Determine the (x, y) coordinate at the center of the cell enclosing the given text.  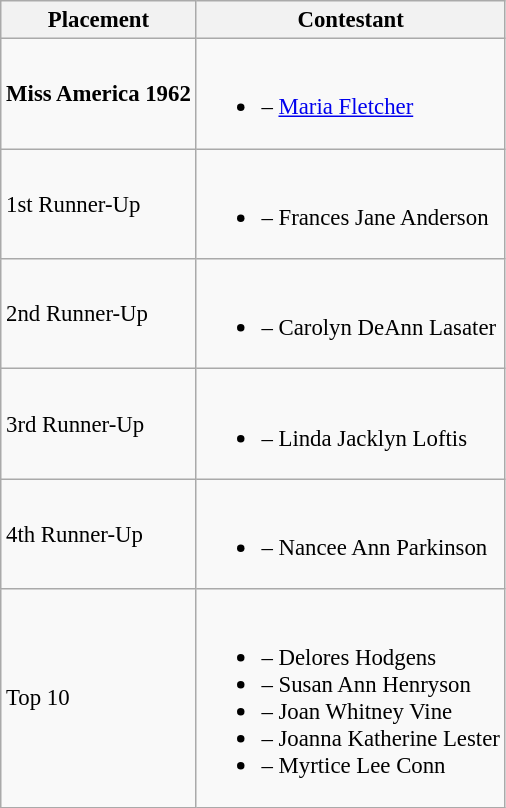
– Linda Jacklyn Loftis (350, 424)
– Carolyn DeAnn Lasater (350, 314)
– Frances Jane Anderson (350, 204)
– Maria Fletcher (350, 94)
1st Runner-Up (98, 204)
4th Runner-Up (98, 534)
Placement (98, 20)
Top 10 (98, 698)
Miss America 1962 (98, 94)
2nd Runner-Up (98, 314)
Contestant (350, 20)
– Delores Hodgens – Susan Ann Henryson – Joan Whitney Vine – Joanna Katherine Lester – Myrtice Lee Conn (350, 698)
3rd Runner-Up (98, 424)
– Nancee Ann Parkinson (350, 534)
